Return the [X, Y] coordinate for the center point of the cell that contains the specified text.  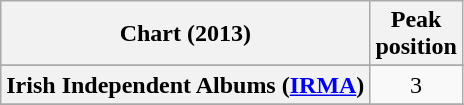
Irish Independent Albums (IRMA) [186, 85]
Chart (2013) [186, 34]
3 [416, 85]
Peakposition [416, 34]
